Pinpoint the cell where the given text exists, returning its [X, Y] midpoint coordinate. 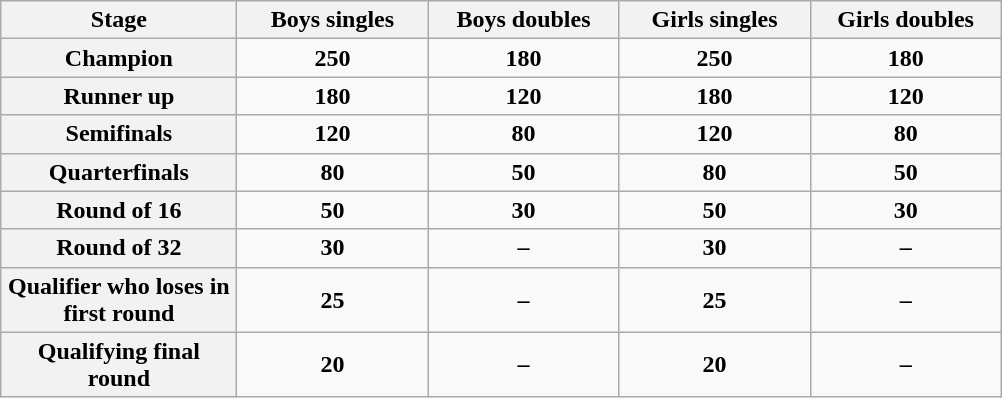
Runner up [119, 96]
Quarterfinals [119, 172]
Boys singles [332, 20]
Boys doubles [524, 20]
Stage [119, 20]
Round of 32 [119, 248]
Champion [119, 58]
Round of 16 [119, 210]
Girls singles [714, 20]
Qualifier who loses in first round [119, 300]
Semifinals [119, 134]
Girls doubles [906, 20]
Qualifying final round [119, 364]
